Find where the given text appears and provide that cell's center as [x, y] coordinate. 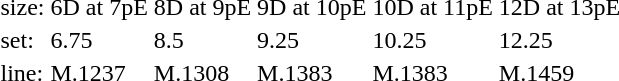
8.5 [202, 40]
10.25 [432, 40]
6.75 [99, 40]
9.25 [312, 40]
